Return the [X, Y] coordinate for the center point of the cell that contains the specified text.  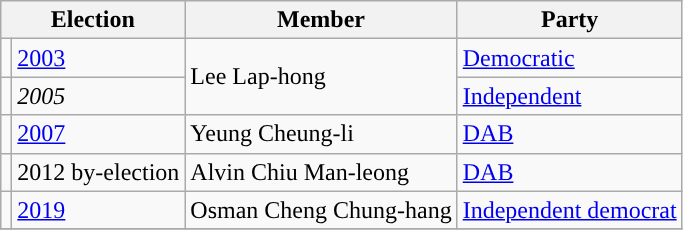
Yeung Cheung-li [321, 134]
2012 by-election [98, 172]
Independent democrat [570, 210]
2007 [98, 134]
Democratic [570, 58]
Party [570, 20]
Alvin Chiu Man-leong [321, 172]
Independent [570, 96]
2019 [98, 210]
2005 [98, 96]
Osman Cheng Chung-hang [321, 210]
2003 [98, 58]
Member [321, 20]
Election [93, 20]
Lee Lap-hong [321, 77]
